Search for the cell housing the specified text and yield its (X, Y) center coordinate. 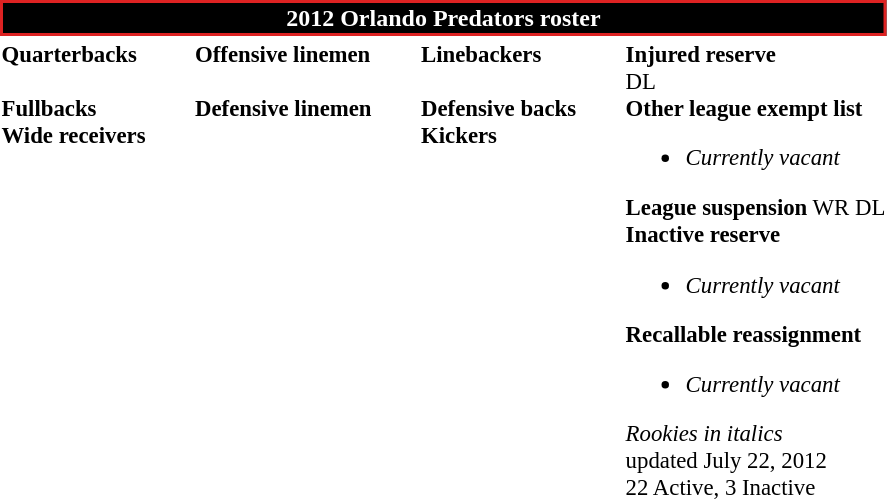
2012 Orlando Predators roster (444, 18)
